Capture the cell that displays the provided text and extract its (x, y) central coordinate. 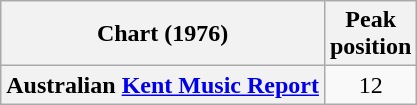
Australian Kent Music Report (163, 85)
12 (370, 85)
Chart (1976) (163, 34)
Peakposition (370, 34)
